Return (X, Y) of the center of cell containing provided text 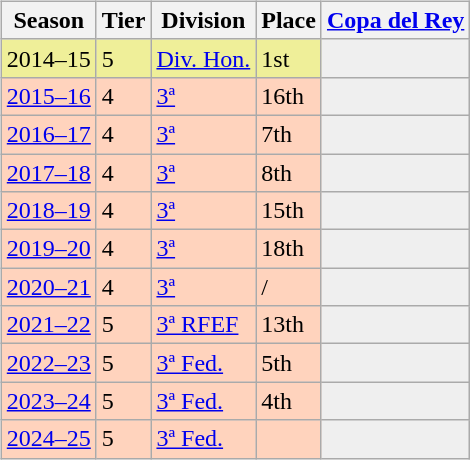
2014–15 (48, 58)
Place (289, 20)
2022–23 (48, 363)
4th (289, 401)
2021–22 (48, 325)
18th (289, 249)
16th (289, 96)
2017–18 (48, 173)
2020–21 (48, 287)
Season (48, 20)
13th (289, 325)
5th (289, 363)
1st (289, 58)
2019–20 (48, 249)
Division (204, 20)
2015–16 (48, 96)
7th (289, 134)
/ (289, 287)
Copa del Rey (395, 20)
2024–25 (48, 439)
2016–17 (48, 134)
Div. Hon. (204, 58)
Tier (124, 20)
2023–24 (48, 401)
8th (289, 173)
3ª RFEF (204, 325)
15th (289, 211)
2018–19 (48, 211)
